For the text-containing cell, return its midpoint in (X, Y) coordinate format. 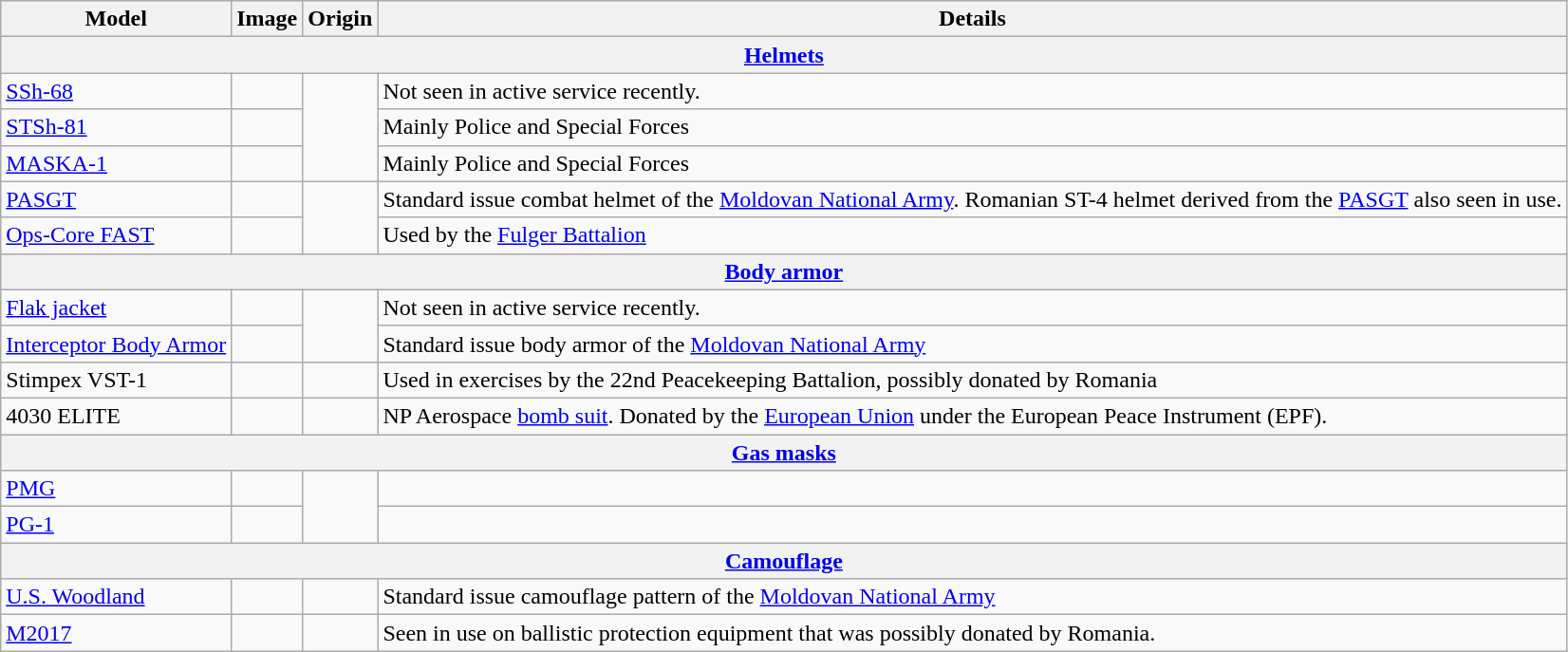
SSh-68 (116, 91)
Flak jacket (116, 307)
Camouflage (784, 561)
MASKA-1 (116, 163)
Used by the Fulger Battalion (972, 235)
Gas masks (784, 453)
Seen in use on ballistic protection equipment that was possibly donated by Romania. (972, 633)
Body armor (784, 271)
Standard issue body armor of the Moldovan National Army (972, 344)
PG-1 (116, 525)
PMG (116, 489)
Stimpex VST-1 (116, 380)
Image (268, 19)
Standard issue camouflage pattern of the Moldovan National Army (972, 597)
Model (116, 19)
U.S. Woodland (116, 597)
NP Aerospace bomb suit. Donated by the European Union under the European Peace Instrument (EPF). (972, 416)
M2017 (116, 633)
4030 ELITE (116, 416)
Details (972, 19)
PASGT (116, 199)
Used in exercises by the 22nd Peacekeeping Battalion, possibly donated by Romania (972, 380)
Ops-Core FAST (116, 235)
STSh-81 (116, 127)
Origin (340, 19)
Helmets (784, 55)
Interceptor Body Armor (116, 344)
Standard issue combat helmet of the Moldovan National Army. Romanian ST-4 helmet derived from the PASGT also seen in use. (972, 199)
